Locate the cell with the specified text and output its (x, y) center coordinate. 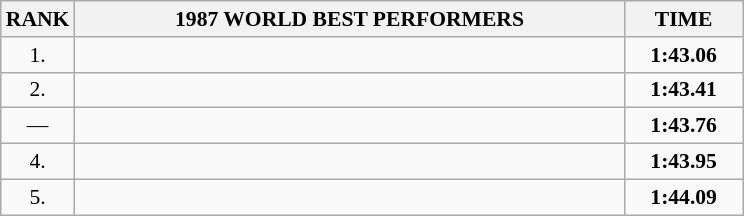
RANK (38, 19)
— (38, 126)
1:43.06 (684, 55)
1:43.41 (684, 90)
TIME (684, 19)
4. (38, 162)
1987 WORLD BEST PERFORMERS (349, 19)
1:43.76 (684, 126)
1:43.95 (684, 162)
1:44.09 (684, 197)
5. (38, 197)
1. (38, 55)
2. (38, 90)
